Return the (X, Y) coordinate for the center point of the cell that contains the specified text.  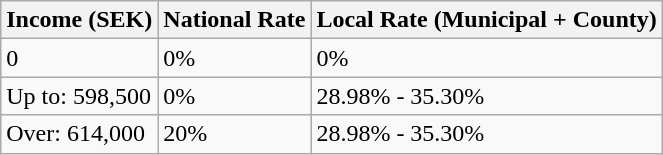
0 (80, 58)
National Rate (234, 20)
20% (234, 134)
Over: 614,000 (80, 134)
Income (SEK) (80, 20)
Up to: 598,500 (80, 96)
Local Rate (Municipal + County) (486, 20)
